Determine the [X, Y] coordinate at the center of the cell enclosing the given text.  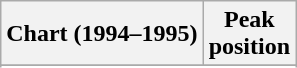
Chart (1994–1995) [102, 34]
Peakposition [249, 34]
